Scan for the cell matching the given text and deliver its (x, y) coordinate at center. 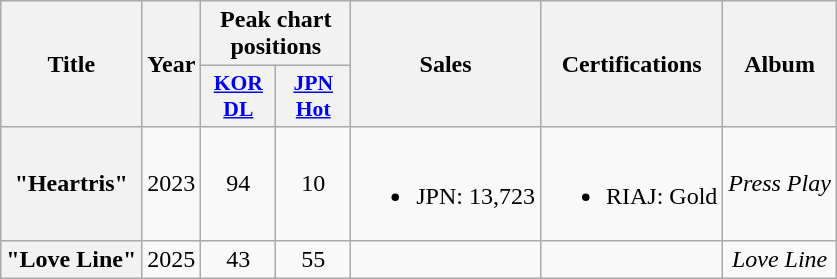
"Heartris" (72, 184)
2023 (172, 184)
RIAJ: Gold (631, 184)
94 (238, 184)
43 (238, 259)
Title (72, 64)
Peak chart positions (276, 34)
2025 (172, 259)
Album (780, 64)
JPNHot (314, 96)
Sales (446, 64)
55 (314, 259)
10 (314, 184)
Year (172, 64)
KORDL (238, 96)
"Love Line" (72, 259)
Certifications (631, 64)
JPN: 13,723 (446, 184)
Press Play (780, 184)
Love Line (780, 259)
